Locate the cell with the specified text and output its [x, y] center coordinate. 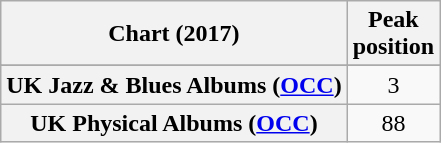
Chart (2017) [174, 34]
88 [393, 123]
Peakposition [393, 34]
3 [393, 85]
UK Physical Albums (OCC) [174, 123]
UK Jazz & Blues Albums (OCC) [174, 85]
